Extract the (x, y) coordinate from the center of the cell holding the provided text.  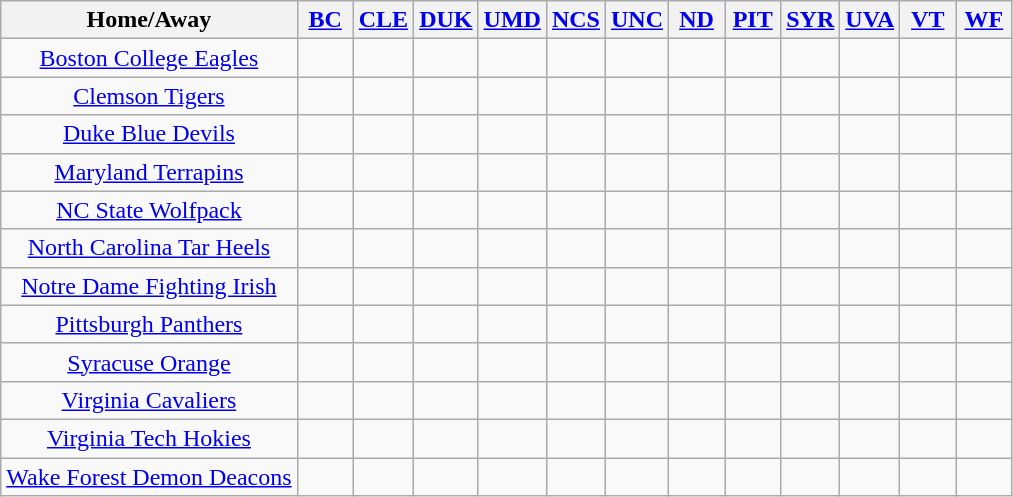
WF (984, 20)
North Carolina Tar Heels (149, 248)
ND (697, 20)
UNC (638, 20)
CLE (383, 20)
PIT (753, 20)
Maryland Terrapins (149, 172)
DUK (446, 20)
Virginia Cavaliers (149, 400)
Notre Dame Fighting Irish (149, 286)
Syracuse Orange (149, 362)
Wake Forest Demon Deacons (149, 477)
NCS (576, 20)
Boston College Eagles (149, 58)
BC (325, 20)
SYR (810, 20)
Clemson Tigers (149, 96)
Duke Blue Devils (149, 134)
NC State Wolfpack (149, 210)
Virginia Tech Hokies (149, 438)
Home/Away (149, 20)
Pittsburgh Panthers (149, 324)
UMD (512, 20)
VT (928, 20)
UVA (870, 20)
